Return the (X, Y) coordinate for the center point of the cell that contains the specified text.  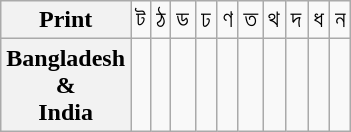
Bangladesh&India (66, 85)
ধ (319, 20)
ড (184, 20)
Print (66, 20)
ঠ (161, 20)
ঢ (206, 20)
থ (274, 20)
ট (141, 20)
ন (340, 20)
ণ (228, 20)
দ (297, 20)
ত (250, 20)
